Return [X, Y] of the center of cell containing provided text 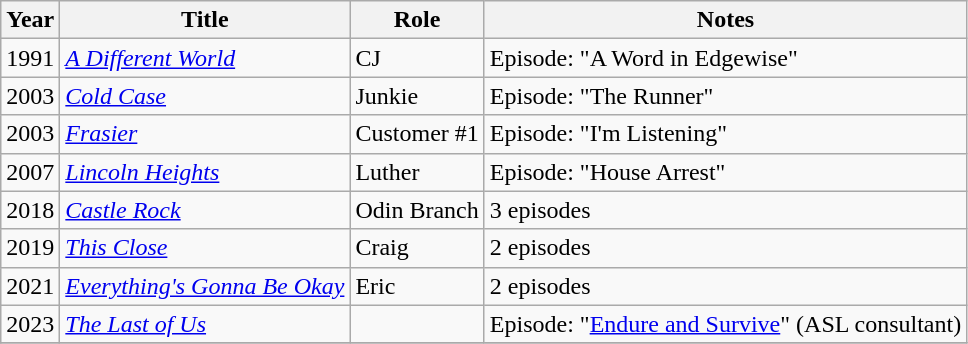
2021 [30, 286]
A Different World [205, 58]
Episode: "Endure and Survive" (ASL consultant) [725, 324]
Castle Rock [205, 210]
2007 [30, 172]
Odin Branch [417, 210]
The Last of Us [205, 324]
Junkie [417, 96]
Episode: "The Runner" [725, 96]
Frasier [205, 134]
CJ [417, 58]
Everything's Gonna Be Okay [205, 286]
Role [417, 20]
2023 [30, 324]
Title [205, 20]
Episode: "House Arrest" [725, 172]
Episode: "A Word in Edgewise" [725, 58]
Notes [725, 20]
2018 [30, 210]
Episode: "I'm Listening" [725, 134]
2019 [30, 248]
Cold Case [205, 96]
Luther [417, 172]
Craig [417, 248]
Lincoln Heights [205, 172]
Customer #1 [417, 134]
3 episodes [725, 210]
This Close [205, 248]
Eric [417, 286]
Year [30, 20]
1991 [30, 58]
